Extract the [x, y] coordinate from the center of the cell holding the provided text.  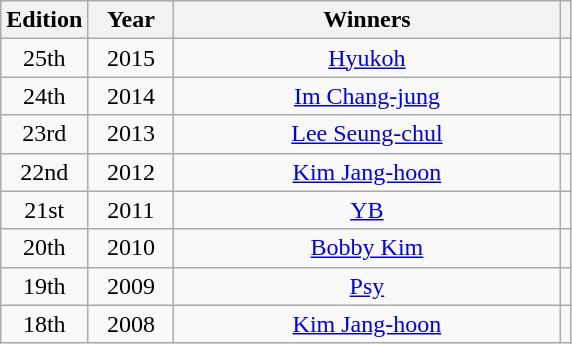
22nd [44, 172]
2014 [131, 96]
Year [131, 20]
Psy [367, 286]
23rd [44, 134]
2009 [131, 286]
2015 [131, 58]
25th [44, 58]
2013 [131, 134]
19th [44, 286]
2008 [131, 324]
Edition [44, 20]
21st [44, 210]
2010 [131, 248]
2012 [131, 172]
Im Chang-jung [367, 96]
Hyukoh [367, 58]
Bobby Kim [367, 248]
2011 [131, 210]
Lee Seung-chul [367, 134]
24th [44, 96]
20th [44, 248]
Winners [367, 20]
18th [44, 324]
YB [367, 210]
